For the text-containing cell, return its midpoint in [x, y] coordinate format. 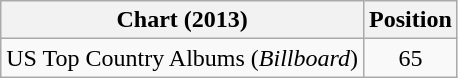
65 [411, 58]
Chart (2013) [182, 20]
Position [411, 20]
US Top Country Albums (Billboard) [182, 58]
